Search for the cell housing the specified text and yield its (x, y) center coordinate. 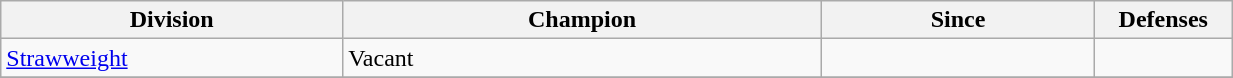
Strawweight (172, 58)
Vacant (582, 58)
Champion (582, 20)
Since (958, 20)
Division (172, 20)
Defenses (1164, 20)
